From the cell containing the given text, extract its center point as (x, y) coordinate. 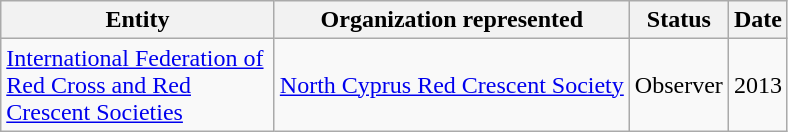
Date (758, 20)
International Federation of Red Cross and Red Crescent Societies (138, 85)
Status (678, 20)
Organization represented (452, 20)
Entity (138, 20)
Observer (678, 85)
North Cyprus Red Crescent Society (452, 85)
2013 (758, 85)
